Extract the (X, Y) coordinate from the center of the cell holding the provided text.  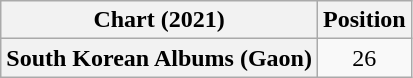
Position (364, 20)
26 (364, 58)
Chart (2021) (160, 20)
South Korean Albums (Gaon) (160, 58)
